Return the [x, y] coordinate for the center point of the cell that contains the specified text.  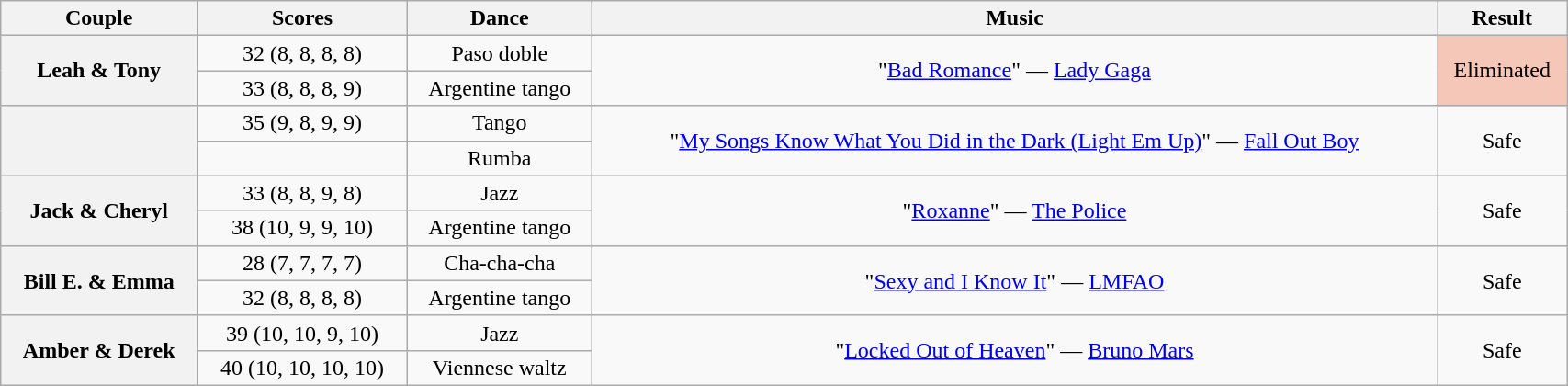
"Roxanne" — The Police [1014, 210]
40 (10, 10, 10, 10) [303, 368]
39 (10, 10, 9, 10) [303, 333]
Bill E. & Emma [99, 280]
Couple [99, 18]
"Bad Romance" — Lady Gaga [1014, 71]
33 (8, 8, 9, 8) [303, 193]
28 (7, 7, 7, 7) [303, 263]
Amber & Derek [99, 350]
Scores [303, 18]
38 (10, 9, 9, 10) [303, 228]
33 (8, 8, 8, 9) [303, 88]
"Locked Out of Heaven" — Bruno Mars [1014, 350]
Dance [500, 18]
Leah & Tony [99, 71]
Paso doble [500, 53]
"My Songs Know What You Did in the Dark (Light Em Up)" — Fall Out Boy [1014, 141]
Cha-cha-cha [500, 263]
Tango [500, 123]
Music [1014, 18]
Jack & Cheryl [99, 210]
Viennese waltz [500, 368]
35 (9, 8, 9, 9) [303, 123]
Result [1503, 18]
Rumba [500, 158]
"Sexy and I Know It" — LMFAO [1014, 280]
Eliminated [1503, 71]
